Find where the given text appears and provide that cell's center as [x, y] coordinate. 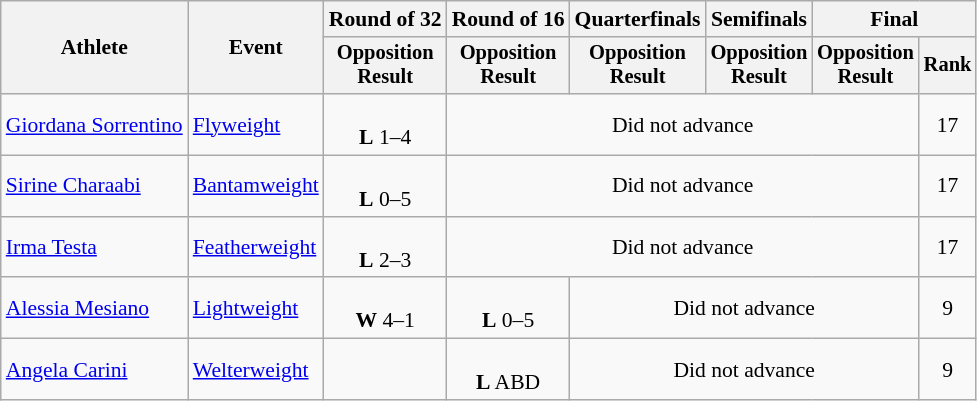
Athlete [94, 48]
L 1–4 [386, 124]
Angela Carini [94, 370]
L 2–3 [386, 248]
Irma Testa [94, 248]
Final [894, 19]
Giordana Sorrentino [94, 124]
Welterweight [256, 370]
Featherweight [256, 248]
Round of 16 [508, 19]
Quarterfinals [638, 19]
Bantamweight [256, 186]
W 4–1 [386, 308]
Lightweight [256, 308]
Event [256, 48]
Round of 32 [386, 19]
Flyweight [256, 124]
L ABD [508, 370]
Rank [948, 66]
Alessia Mesiano [94, 308]
Sirine Charaabi [94, 186]
Semifinals [760, 19]
